Search for the cell housing the specified text and yield its (X, Y) center coordinate. 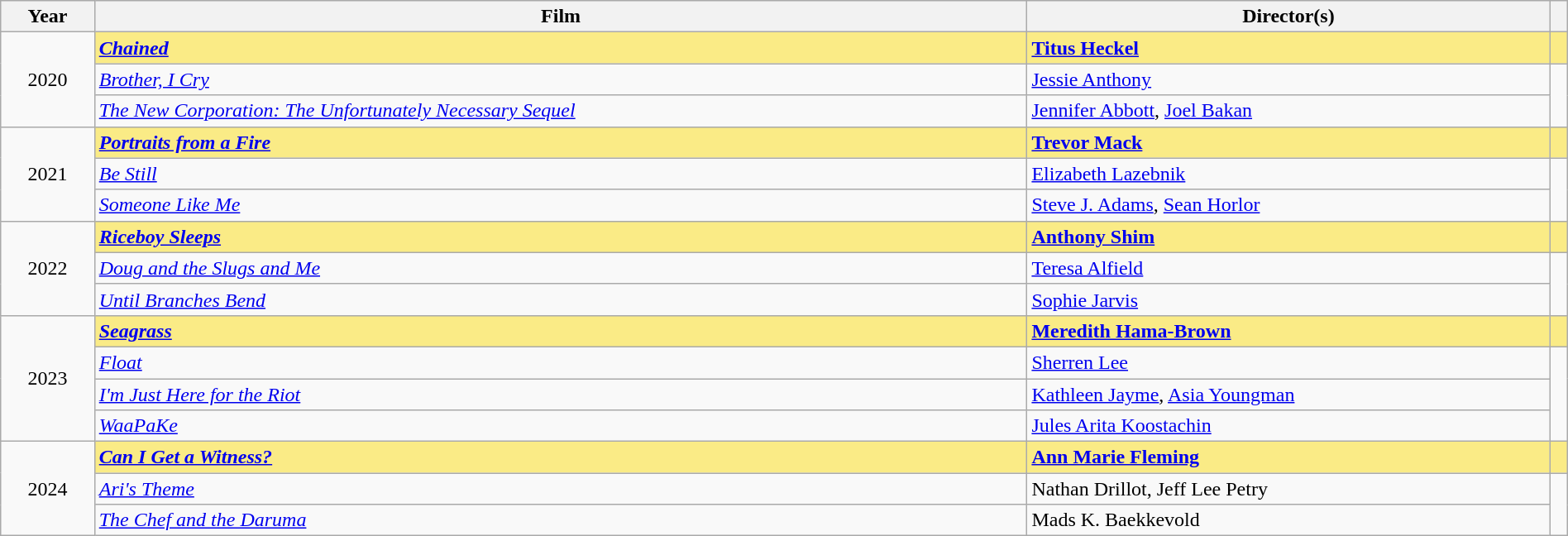
Float (561, 362)
2022 (48, 268)
Until Branches Bend (561, 299)
Mads K. Baekkevold (1288, 520)
Brother, I Cry (561, 79)
Jennifer Abbott, Joel Bakan (1288, 111)
Steve J. Adams, Sean Horlor (1288, 205)
Nathan Drillot, Jeff Lee Petry (1288, 489)
Chained (561, 48)
Year (48, 17)
Kathleen Jayme, Asia Youngman (1288, 395)
The Chef and the Daruma (561, 520)
Titus Heckel (1288, 48)
Teresa Alfield (1288, 268)
2023 (48, 378)
Can I Get a Witness? (561, 457)
Sherren Lee (1288, 362)
Film (561, 17)
Seagrass (561, 331)
I'm Just Here for the Riot (561, 395)
The New Corporation: The Unfortunately Necessary Sequel (561, 111)
Ann Marie Fleming (1288, 457)
Jessie Anthony (1288, 79)
Doug and the Slugs and Me (561, 268)
Trevor Mack (1288, 142)
Portraits from a Fire (561, 142)
Ari's Theme (561, 489)
Be Still (561, 174)
Jules Arita Koostachin (1288, 426)
Director(s) (1288, 17)
Riceboy Sleeps (561, 237)
Anthony Shim (1288, 237)
Elizabeth Lazebnik (1288, 174)
Someone Like Me (561, 205)
2020 (48, 79)
Sophie Jarvis (1288, 299)
2024 (48, 489)
2021 (48, 174)
WaaPaKe (561, 426)
Meredith Hama-Brown (1288, 331)
